Output the [X, Y] coordinate of the center of the cell containing the given text.  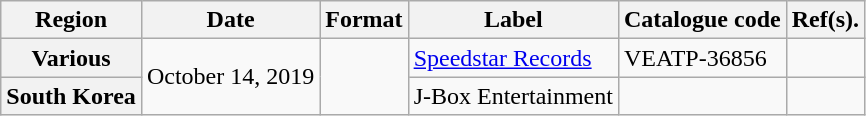
South Korea [72, 96]
VEATP-36856 [702, 58]
Speedstar Records [513, 58]
Various [72, 58]
Format [364, 20]
Ref(s). [825, 20]
Date [230, 20]
October 14, 2019 [230, 77]
Region [72, 20]
Catalogue code [702, 20]
Label [513, 20]
J-Box Entertainment [513, 96]
